Find where the given text appears and provide that cell's center as (X, Y) coordinate. 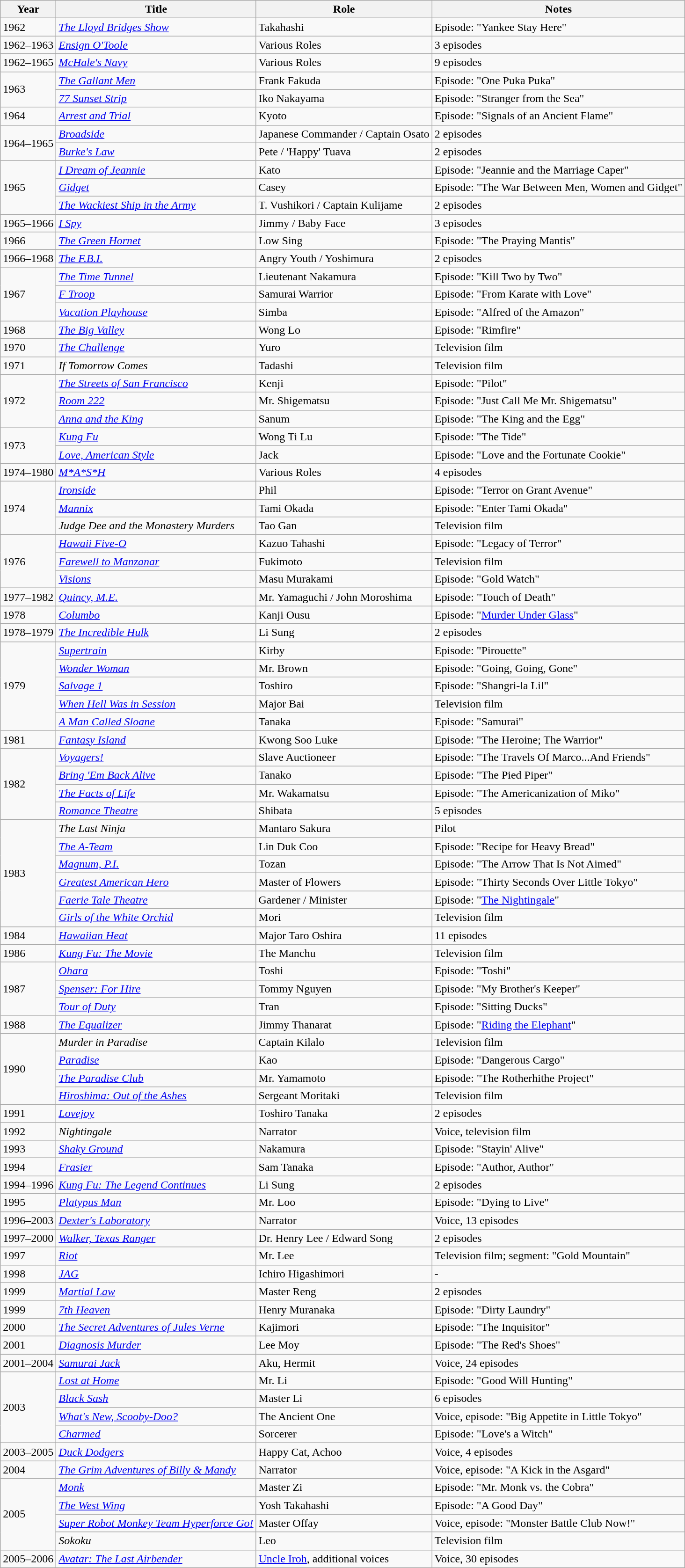
Episode: "The Arrow That Is Not Aimed" (558, 864)
The Secret Adventures of Jules Verne (156, 1327)
The A-Team (156, 846)
2004 (28, 1470)
Mr. Yamamoto (344, 1078)
1979 (28, 686)
Gardener / Minister (344, 900)
1988 (28, 1024)
Love, American Style (156, 454)
Tanako (344, 775)
Episode: "Recipe for Heavy Bread" (558, 846)
Sokoku (156, 1541)
The Incredible Hulk (156, 633)
1997 (28, 1256)
Lieutenant Nakamura (344, 277)
4 episodes (558, 472)
Leo (344, 1541)
1997–2000 (28, 1238)
Voice, 30 episodes (558, 1559)
Episode: "Kill Two by Two" (558, 277)
Jimmy Thanarat (344, 1024)
Jimmy / Baby Face (344, 223)
Duck Dodgers (156, 1452)
Kung Fu (156, 437)
Episode: "Pilot" (558, 383)
Episode: "The War Between Men, Women and Gidget" (558, 187)
Episode: "Author, Author" (558, 1167)
I Dream of Jeannie (156, 169)
Voice, episode: "Monster Battle Club Now!" (558, 1523)
Episode: "Love's a Witch" (558, 1434)
Master Offay (344, 1523)
Tadashi (344, 365)
Episode: "The Praying Mantis" (558, 241)
Nightingale (156, 1131)
Dr. Henry Lee / Edward Song (344, 1238)
1973 (28, 445)
Mantaro Sakura (344, 829)
Hawaii Five-O (156, 544)
Ichiro Higashimori (344, 1274)
Avatar: The Last Airbender (156, 1559)
Tozan (344, 864)
1990 (28, 1069)
Episode: "Enter Tami Okada" (558, 508)
1982 (28, 784)
Super Robot Monkey Team Hyperforce Go! (156, 1523)
The West Wing (156, 1505)
1977–1982 (28, 597)
Lee Moy (344, 1345)
Episode: "Dirty Laundry" (558, 1309)
1992 (28, 1131)
Episode: "My Brother's Keeper" (558, 989)
1987 (28, 989)
Master of Flowers (344, 882)
Episode: "Touch of Death" (558, 597)
The Last Ninja (156, 829)
Kwong Soo Luke (344, 739)
77 Sunset Strip (156, 98)
Hawaiian Heat (156, 935)
Wonder Woman (156, 668)
1966–1968 (28, 259)
1964 (28, 116)
7th Heaven (156, 1309)
Martial Law (156, 1291)
1983 (28, 873)
Spenser: For Hire (156, 989)
1967 (28, 294)
Mr. Yamaguchi / John Moroshima (344, 597)
The Equalizer (156, 1024)
6 episodes (558, 1399)
Episode: "Rimfire" (558, 330)
Room 222 (156, 401)
2003–2005 (28, 1452)
Episode: "Stranger from the Sea" (558, 98)
Hiroshima: Out of the Ashes (156, 1096)
Sorcerer (344, 1434)
The Lloyd Bridges Show (156, 27)
Kazuo Tahashi (344, 544)
Kato (344, 169)
Arrest and Trial (156, 116)
1964–1965 (28, 143)
Fukimoto (344, 562)
Episode: "The Rotherhithe Project" (558, 1078)
Voice, episode: "Big Appetite in Little Tokyo" (558, 1416)
The Green Hornet (156, 241)
Kenji (344, 383)
Episode: "Legacy of Terror" (558, 544)
Mr. Brown (344, 668)
Lin Duk Coo (344, 846)
Episode: "Sitting Ducks" (558, 1006)
Television film; segment: "Gold Mountain" (558, 1256)
Henry Muranaka (344, 1309)
Sanum (344, 419)
Gidget (156, 187)
1994–1996 (28, 1185)
Tran (344, 1006)
Casey (344, 187)
Episode: "Just Call Me Mr. Shigematsu" (558, 401)
F Troop (156, 294)
The Manchu (344, 953)
Episode: "Gold Watch" (558, 579)
Angry Youth / Yoshimura (344, 259)
Mr. Lee (344, 1256)
The Challenge (156, 348)
The Facts of Life (156, 793)
1996–2003 (28, 1220)
Shibata (344, 811)
Episode: "Good Will Hunting" (558, 1381)
Samurai Warrior (344, 294)
Fantasy Island (156, 739)
Voice, episode: "A Kick in the Asgard" (558, 1470)
2001–2004 (28, 1363)
T. Vushikori / Captain Kulijame (344, 205)
Samurai Jack (156, 1363)
1978 (28, 615)
Walker, Texas Ranger (156, 1238)
1962–1963 (28, 45)
9 episodes (558, 63)
Sergeant Moritaki (344, 1096)
Voyagers! (156, 757)
Major Taro Oshira (344, 935)
Salvage 1 (156, 686)
Pilot (558, 829)
Episode: "Mr. Monk vs. the Cobra" (558, 1488)
A Man Called Sloane (156, 722)
Episode: "The Inquisitor" (558, 1327)
1968 (28, 330)
Vacation Playhouse (156, 312)
The Wackiest Ship in the Army (156, 205)
Captain Kilalo (344, 1042)
Major Bai (344, 704)
Yosh Takahashi (344, 1505)
Toshi (344, 971)
1994 (28, 1167)
I Spy (156, 223)
Episode: "Love and the Fortunate Cookie" (558, 454)
Voice, 24 episodes (558, 1363)
Episode: "From Karate with Love" (558, 294)
Notes (558, 9)
Greatest American Hero (156, 882)
Episode: "Toshi" (558, 971)
1970 (28, 348)
Lost at Home (156, 1381)
Year (28, 9)
2000 (28, 1327)
Episode: "Signals of an Ancient Flame" (558, 116)
Episode: "Jeannie and the Marriage Caper" (558, 169)
2001 (28, 1345)
Nakamura (344, 1149)
Mr. Wakamatsu (344, 793)
1993 (28, 1149)
5 episodes (558, 811)
Ironside (156, 490)
Episode: "Thirty Seconds Over Little Tokyo" (558, 882)
Sam Tanaka (344, 1167)
Farewell to Manzanar (156, 562)
Tommy Nguyen (344, 989)
Quincy, M.E. (156, 597)
2005 (28, 1514)
McHale's Navy (156, 63)
What's New, Scooby-Doo? (156, 1416)
Frasier (156, 1167)
Dexter's Laboratory (156, 1220)
Episode: "The Nightingale" (558, 900)
1962–1965 (28, 63)
Columbo (156, 615)
1984 (28, 935)
Anna and the King (156, 419)
Episode: "The King and the Egg" (558, 419)
Pete / 'Happy' Tuava (344, 152)
Toshiro Tanaka (344, 1114)
Kung Fu: The Movie (156, 953)
M*A*S*H (156, 472)
1965 (28, 187)
Master Li (344, 1399)
Romance Theatre (156, 811)
Mori (344, 918)
Episode: "Shangri-la Lil" (558, 686)
1974 (28, 508)
Ohara (156, 971)
Episode: "One Puka Puka" (558, 80)
Tanaka (344, 722)
Toshiro (344, 686)
The F.B.I. (156, 259)
Master Zi (344, 1488)
Role (344, 9)
1971 (28, 365)
Voice, 4 episodes (558, 1452)
The Time Tunnel (156, 277)
Episode: "Going, Going, Gone" (558, 668)
Jack (344, 454)
Mr. Li (344, 1381)
Episode: "Stayin' Alive" (558, 1149)
Episode: "The Red's Shoes" (558, 1345)
Episode: "Riding the Elephant" (558, 1024)
- (558, 1274)
Episode: "Dying to Live" (558, 1203)
1978–1979 (28, 633)
Phil (344, 490)
The Paradise Club (156, 1078)
1998 (28, 1274)
Lovejoy (156, 1114)
Platypus Man (156, 1203)
Burke's Law (156, 152)
1991 (28, 1114)
If Tomorrow Comes (156, 365)
Paradise (156, 1060)
Girls of the White Orchid (156, 918)
1981 (28, 739)
Episode: "Dangerous Cargo" (558, 1060)
1972 (28, 401)
Episode: "The Pied Piper" (558, 775)
1986 (28, 953)
Episode: "Samurai" (558, 722)
2003 (28, 1408)
Supertrain (156, 650)
When Hell Was in Session (156, 704)
Episode: "A Good Day" (558, 1505)
Frank Fakuda (344, 80)
Japanese Commander / Captain Osato (344, 134)
1995 (28, 1203)
Episode: "The Americanization of Miko" (558, 793)
Kajimori (344, 1327)
Episode: "The Travels Of Marco...And Friends" (558, 757)
Happy Cat, Achoo (344, 1452)
Wong Lo (344, 330)
The Streets of San Francisco (156, 383)
Masu Murakami (344, 579)
Shaky Ground (156, 1149)
Slave Auctioneer (344, 757)
The Big Valley (156, 330)
The Grim Adventures of Billy & Mandy (156, 1470)
Tami Okada (344, 508)
Magnum, P.I. (156, 864)
Aku, Hermit (344, 1363)
Mannix (156, 508)
The Gallant Men (156, 80)
1965–1966 (28, 223)
1962 (28, 27)
1966 (28, 241)
Visions (156, 579)
1974–1980 (28, 472)
Voice, 13 episodes (558, 1220)
Bring 'Em Back Alive (156, 775)
2005–2006 (28, 1559)
Diagnosis Murder (156, 1345)
Mr. Loo (344, 1203)
Episode: "Terror on Grant Avenue" (558, 490)
Kirby (344, 650)
1976 (28, 562)
Faerie Tale Theatre (156, 900)
Monk (156, 1488)
Takahashi (344, 27)
Iko Nakayama (344, 98)
Episode: "The Tide" (558, 437)
Wong Ti Lu (344, 437)
Episode: "Pirouette" (558, 650)
Voice, television film (558, 1131)
Episode: "Alfred of the Amazon" (558, 312)
Episode: "The Heroine; The Warrior" (558, 739)
Charmed (156, 1434)
Kyoto (344, 116)
Tao Gan (344, 526)
Riot (156, 1256)
Broadside (156, 134)
11 episodes (558, 935)
Episode: "Yankee Stay Here" (558, 27)
Uncle Iroh, additional voices (344, 1559)
Yuro (344, 348)
Kanji Ousu (344, 615)
Black Sash (156, 1399)
Murder in Paradise (156, 1042)
1963 (28, 89)
Kao (344, 1060)
Tour of Duty (156, 1006)
Mr. Shigematsu (344, 401)
Judge Dee and the Monastery Murders (156, 526)
JAG (156, 1274)
Ensign O'Toole (156, 45)
Simba (344, 312)
Low Sing (344, 241)
Title (156, 9)
Master Reng (344, 1291)
Kung Fu: The Legend Continues (156, 1185)
Episode: "Murder Under Glass" (558, 615)
The Ancient One (344, 1416)
